Find where the given text appears and provide that cell's center as (X, Y) coordinate. 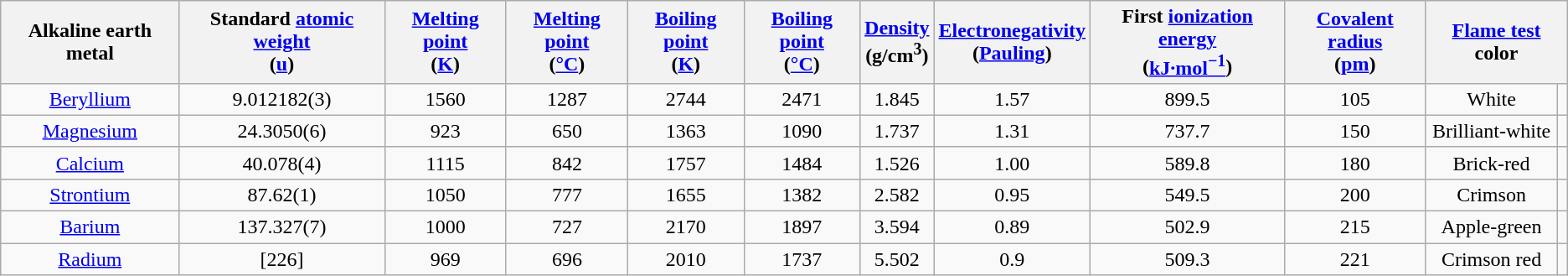
1.00 (1012, 163)
509.3 (1188, 259)
Barium (90, 227)
221 (1355, 259)
Flame test color (1496, 42)
Magnesium (90, 131)
White (1492, 99)
727 (566, 227)
87.62(1) (281, 195)
First ionization energy(kJ·mol−1) (1188, 42)
Brick-red (1492, 163)
200 (1355, 195)
1484 (802, 163)
Melting point(K) (446, 42)
Calcium (90, 163)
Boiling point(K) (685, 42)
549.5 (1188, 195)
[226] (281, 259)
1.737 (897, 131)
137.327(7) (281, 227)
737.7 (1188, 131)
1.31 (1012, 131)
1897 (802, 227)
969 (446, 259)
Melting point(°C) (566, 42)
1737 (802, 259)
2.582 (897, 195)
Electronegativity(Pauling) (1012, 42)
1.57 (1012, 99)
1363 (685, 131)
150 (1355, 131)
5.502 (897, 259)
1.526 (897, 163)
1655 (685, 195)
1090 (802, 131)
40.078(4) (281, 163)
2744 (685, 99)
24.3050(6) (281, 131)
1757 (685, 163)
Density(g/cm3) (897, 42)
Brilliant-white (1492, 131)
3.594 (897, 227)
9.012182(3) (281, 99)
650 (566, 131)
923 (446, 131)
Boiling point(°C) (802, 42)
180 (1355, 163)
Apple-green (1492, 227)
2471 (802, 99)
1.845 (897, 99)
1382 (802, 195)
Beryllium (90, 99)
502.9 (1188, 227)
1050 (446, 195)
0.95 (1012, 195)
215 (1355, 227)
2170 (685, 227)
Alkaline earth metal (90, 42)
1000 (446, 227)
Strontium (90, 195)
589.8 (1188, 163)
899.5 (1188, 99)
105 (1355, 99)
1115 (446, 163)
Standard atomic weight(u) (281, 42)
1287 (566, 99)
696 (566, 259)
Radium (90, 259)
0.9 (1012, 259)
Crimson (1492, 195)
2010 (685, 259)
Crimson red (1492, 259)
777 (566, 195)
Covalent radius(pm) (1355, 42)
1560 (446, 99)
0.89 (1012, 227)
842 (566, 163)
